Capture the cell that displays the provided text and extract its [X, Y] central coordinate. 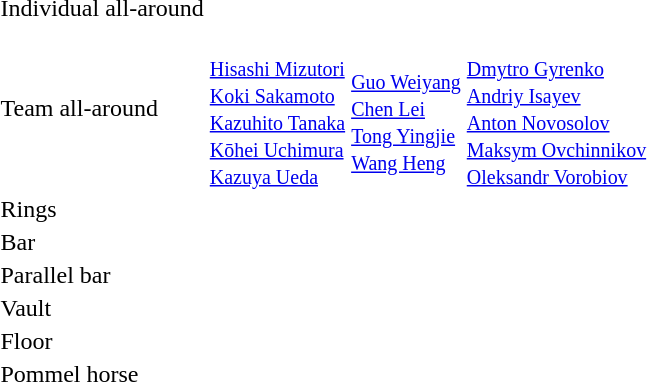
Dmytro GyrenkoAndriy IsayevAnton NovosolovMaksym OvchinnikovOleksandr Vorobiov [556, 108]
Hisashi MizutoriKoki SakamotoKazuhito TanakaKōhei UchimuraKazuya Ueda [277, 108]
Guo WeiyangChen LeiTong YingjieWang Heng [406, 108]
